Identify which cell holds the provided text, then report its [x, y] central coordinate. 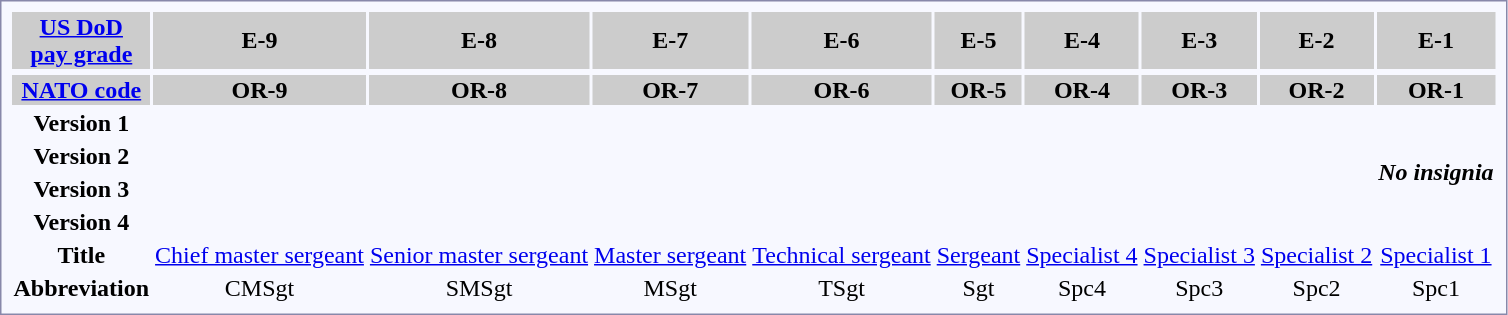
OR-3 [1199, 90]
Specialist 4 [1082, 255]
Version 3 [82, 189]
E-6 [842, 40]
Spc3 [1199, 288]
OR-4 [1082, 90]
CMSgt [260, 288]
US DoDpay grade [82, 40]
NATO code [82, 90]
Senior master sergeant [478, 255]
Version 1 [82, 123]
MSgt [670, 288]
E-2 [1316, 40]
Specialist 3 [1199, 255]
Title [82, 255]
Sergeant [978, 255]
E-3 [1199, 40]
SMSgt [478, 288]
OR-1 [1436, 90]
OR-9 [260, 90]
Spc2 [1316, 288]
Specialist 1 [1436, 255]
Specialist 2 [1316, 255]
OR-5 [978, 90]
E-1 [1436, 40]
E-4 [1082, 40]
Chief master sergeant [260, 255]
Version 2 [82, 156]
OR-2 [1316, 90]
E-7 [670, 40]
Spc4 [1082, 288]
Version 4 [82, 222]
OR-8 [478, 90]
Sgt [978, 288]
Master sergeant [670, 255]
E-9 [260, 40]
TSgt [842, 288]
OR-7 [670, 90]
E-8 [478, 40]
Abbreviation [82, 288]
No insignia [1436, 172]
Technical sergeant [842, 255]
OR-6 [842, 90]
E-5 [978, 40]
Spc1 [1436, 288]
